Return the [X, Y] coordinate for the center point of the cell that contains the specified text.  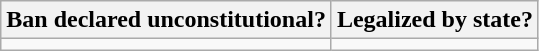
Ban declared unconstitutional? [166, 20]
Legalized by state? [434, 20]
